Identify which cell holds the provided text, then report its [X, Y] central coordinate. 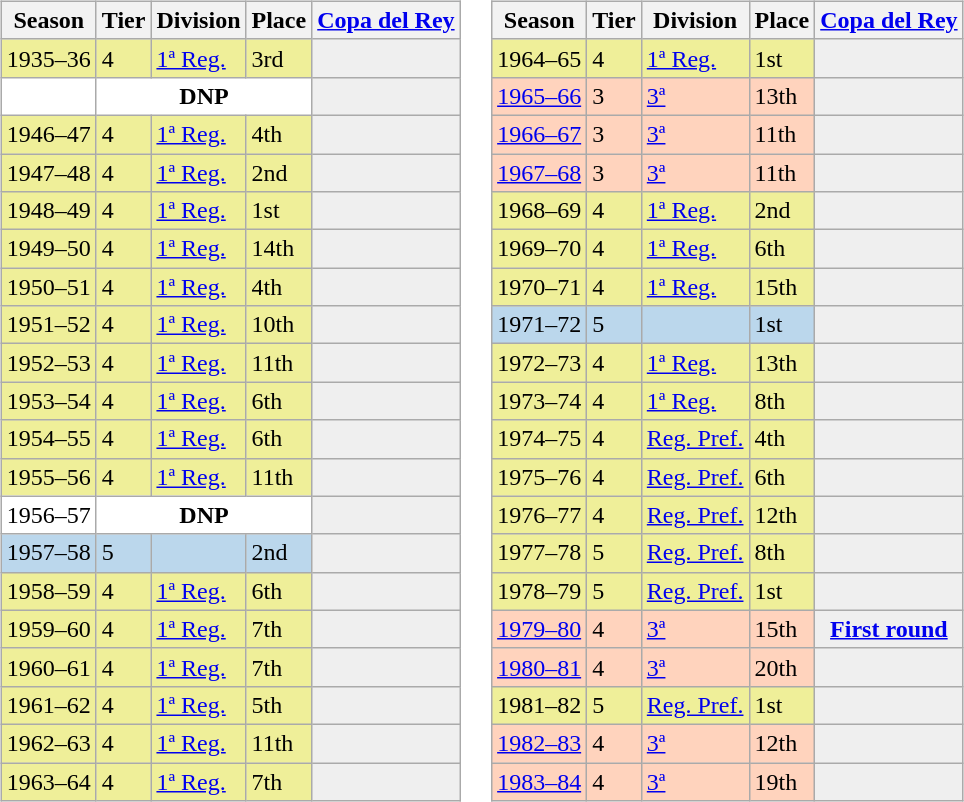
1956–57 [48, 515]
14th [279, 249]
1975–76 [540, 477]
1971–72 [540, 325]
1967–68 [540, 173]
1964–65 [540, 58]
1957–58 [48, 553]
1976–77 [540, 515]
1965–66 [540, 96]
1953–54 [48, 401]
1946–47 [48, 134]
1983–84 [540, 781]
1974–75 [540, 439]
1973–74 [540, 401]
1978–79 [540, 591]
1982–83 [540, 743]
1947–48 [48, 173]
1972–73 [540, 363]
1948–49 [48, 211]
1981–82 [540, 705]
1980–81 [540, 667]
1954–55 [48, 439]
1977–78 [540, 553]
20th [782, 667]
1970–71 [540, 287]
First round [889, 629]
1966–67 [540, 134]
1951–52 [48, 325]
1959–60 [48, 629]
5th [279, 705]
1961–62 [48, 705]
1963–64 [48, 781]
19th [782, 781]
1969–70 [540, 249]
1958–59 [48, 591]
1960–61 [48, 667]
1962–63 [48, 743]
1955–56 [48, 477]
1949–50 [48, 249]
1979–80 [540, 629]
10th [279, 325]
1968–69 [540, 211]
3rd [279, 58]
1952–53 [48, 363]
1950–51 [48, 287]
1935–36 [48, 58]
